Return the [X, Y] coordinate for the center point of the cell that contains the specified text.  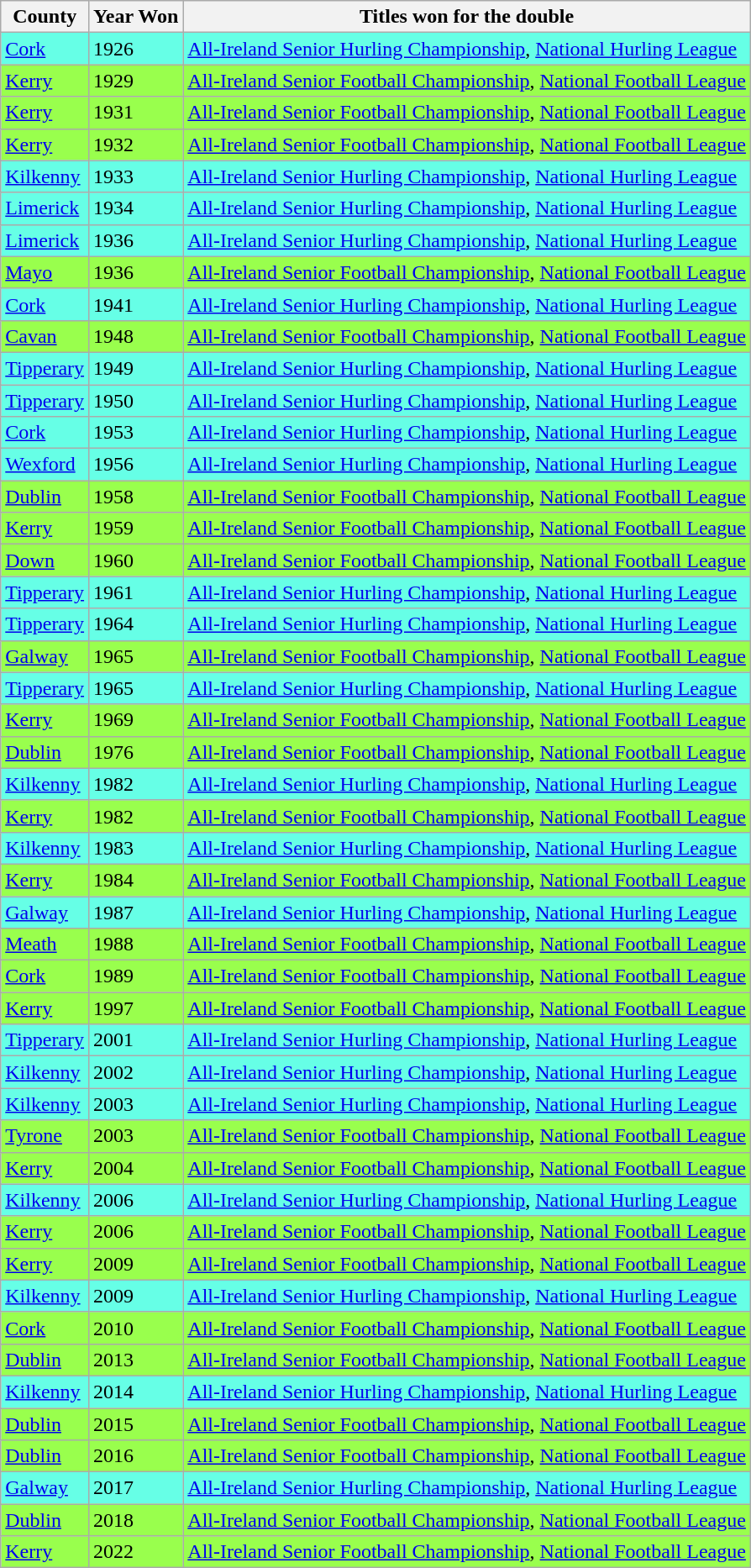
2022 [136, 1552]
1934 [136, 208]
1931 [136, 113]
2015 [136, 1424]
2016 [136, 1456]
1933 [136, 176]
1958 [136, 497]
Cavan [45, 336]
1984 [136, 880]
County [45, 17]
2001 [136, 1040]
1961 [136, 592]
Mayo [45, 272]
1960 [136, 560]
1988 [136, 944]
1987 [136, 912]
1941 [136, 304]
2018 [136, 1520]
1964 [136, 624]
2013 [136, 1360]
1949 [136, 368]
1956 [136, 465]
2004 [136, 1168]
1969 [136, 720]
1989 [136, 976]
Year Won [136, 17]
1932 [136, 145]
Down [45, 560]
Tyrone [45, 1136]
1983 [136, 848]
1959 [136, 529]
1976 [136, 752]
1953 [136, 433]
2017 [136, 1488]
1948 [136, 336]
Meath [45, 944]
Titles won for the double [467, 17]
2014 [136, 1392]
1950 [136, 401]
2002 [136, 1072]
2010 [136, 1328]
1997 [136, 1008]
1929 [136, 81]
Wexford [45, 465]
1926 [136, 49]
